For the text-containing cell, return its midpoint in (x, y) coordinate format. 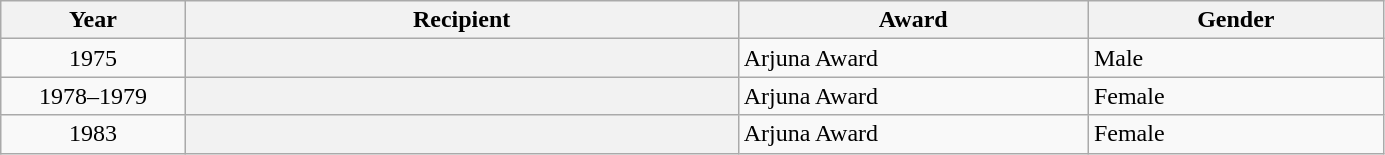
Year (93, 20)
Recipient (462, 20)
1983 (93, 134)
Award (913, 20)
1978–1979 (93, 96)
Gender (1236, 20)
1975 (93, 58)
Male (1236, 58)
